Determine the [x, y] coordinate at the center of the cell enclosing the given text.  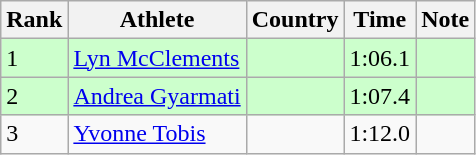
Yvonne Tobis [157, 134]
Lyn McClements [157, 58]
Time [380, 20]
1 [34, 58]
1:12.0 [380, 134]
Andrea Gyarmati [157, 96]
Country [295, 20]
1:07.4 [380, 96]
1:06.1 [380, 58]
Note [446, 20]
2 [34, 96]
3 [34, 134]
Athlete [157, 20]
Rank [34, 20]
